Return the (x, y) coordinate for the center point of the cell that contains the specified text.  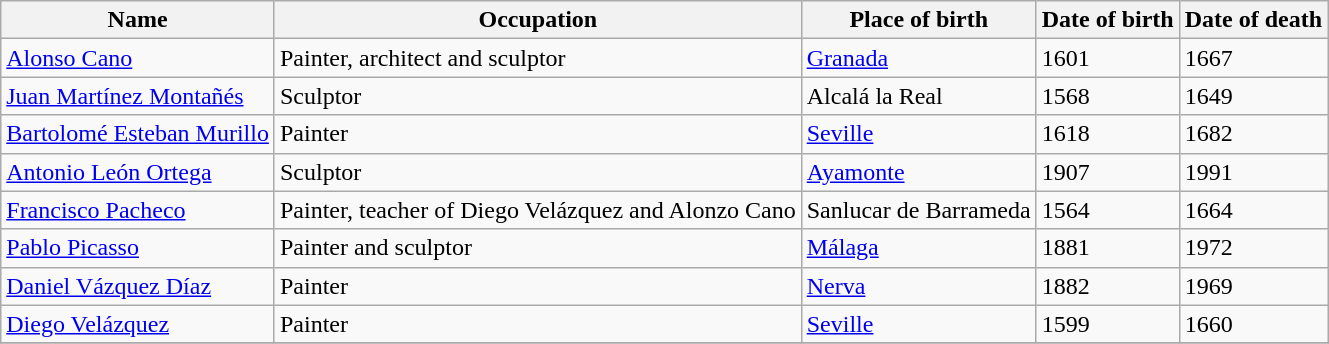
Daniel Vázquez Díaz (138, 286)
Diego Velázquez (138, 324)
Ayamonte (918, 172)
Francisco Pacheco (138, 210)
Pablo Picasso (138, 248)
Málaga (918, 248)
1682 (1253, 134)
1991 (1253, 172)
Date of death (1253, 20)
Painter, architect and sculptor (538, 58)
1969 (1253, 286)
1649 (1253, 96)
Date of birth (1108, 20)
Painter and sculptor (538, 248)
1667 (1253, 58)
1664 (1253, 210)
Bartolomé Esteban Murillo (138, 134)
1972 (1253, 248)
1881 (1108, 248)
Place of birth (918, 20)
Juan Martínez Montañés (138, 96)
1618 (1108, 134)
1660 (1253, 324)
Antonio León Ortega (138, 172)
Nerva (918, 286)
1907 (1108, 172)
1599 (1108, 324)
Alcalá la Real (918, 96)
Name (138, 20)
1601 (1108, 58)
Sanlucar de Barrameda (918, 210)
1564 (1108, 210)
Occupation (538, 20)
Alonso Cano (138, 58)
1882 (1108, 286)
Granada (918, 58)
Painter, teacher of Diego Velázquez and Alonzo Cano (538, 210)
1568 (1108, 96)
